Detect which cell encompasses the target text, then output its (x, y) center coordinate. 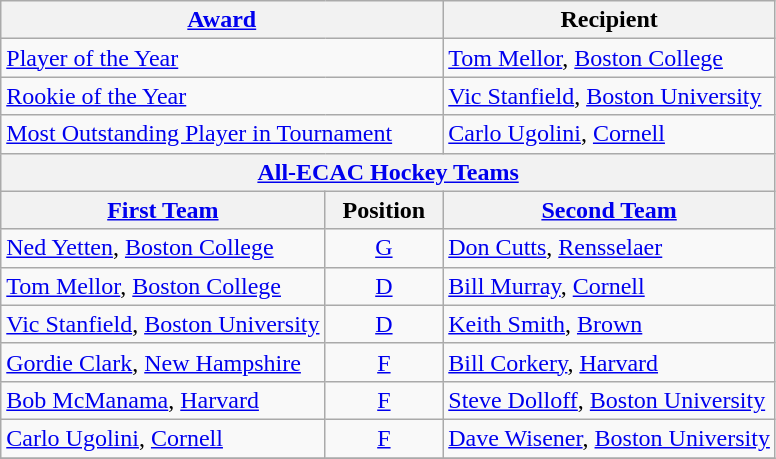
Dave Wisener, Boston University (610, 438)
Gordie Clark, New Hampshire (163, 362)
G (384, 248)
Bob McManama, Harvard (163, 400)
Second Team (610, 210)
Most Outstanding Player in Tournament (222, 134)
Steve Dolloff, Boston University (610, 400)
Position (384, 210)
Recipient (610, 20)
Rookie of the Year (222, 96)
First Team (163, 210)
Award (222, 20)
Keith Smith, Brown (610, 324)
Player of the Year (222, 58)
Bill Corkery, Harvard (610, 362)
Don Cutts, Rensselaer (610, 248)
All-ECAC Hockey Teams (388, 172)
Ned Yetten, Boston College (163, 248)
Bill Murray, Cornell (610, 286)
